Find where the given text appears and provide that cell's center as (X, Y) coordinate. 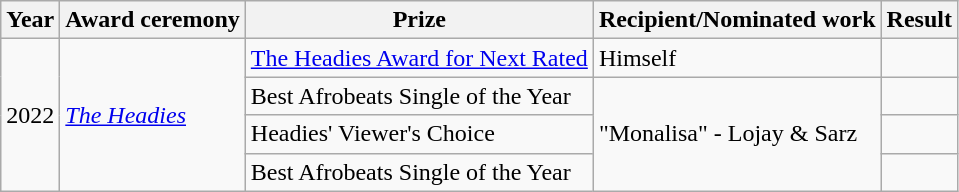
Recipient/Nominated work (737, 20)
"Monalisa" - Lojay & Sarz (737, 134)
Result (919, 20)
2022 (30, 115)
Award ceremony (152, 20)
Headies' Viewer's Choice (419, 134)
The Headies Award for Next Rated (419, 58)
Prize (419, 20)
Himself (737, 58)
The Headies (152, 115)
Year (30, 20)
